Output the [X, Y] coordinate of the center of the cell containing the given text.  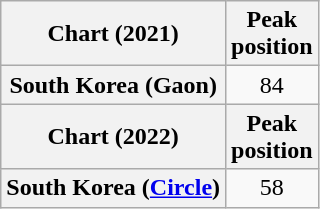
58 [272, 188]
South Korea (Circle) [114, 188]
84 [272, 85]
Chart (2021) [114, 34]
Chart (2022) [114, 136]
South Korea (Gaon) [114, 85]
